Return the (X, Y) coordinate for the center point of the cell that contains the specified text.  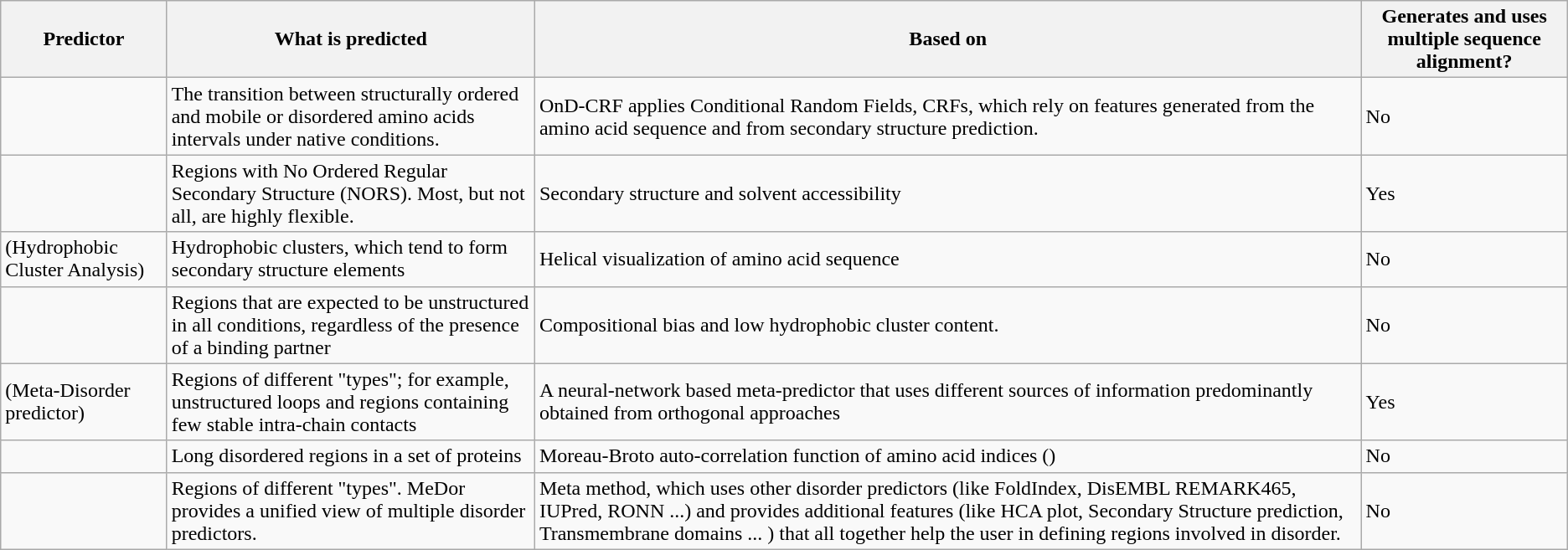
Secondary structure and solvent accessibility (948, 193)
Helical visualization of amino acid sequence (948, 260)
Regions that are expected to be unstructured in all conditions, regardless of the presence of a binding partner (350, 325)
Regions of different "types"; for example, unstructured loops and regions containing few stable intra-chain contacts (350, 402)
(Hydrophobic Cluster Analysis) (84, 260)
(Meta-Disorder predictor) (84, 402)
Compositional bias and low hydrophobic cluster content. (948, 325)
The transition between structurally ordered and mobile or disordered amino acids intervals under native conditions. (350, 116)
Predictor (84, 39)
Regions with No Ordered Regular Secondary Structure (NORS). Most, but not all, are highly flexible. (350, 193)
Generates and uses multiple sequence alignment? (1464, 39)
Based on (948, 39)
Long disordered regions in a set of proteins (350, 456)
Regions of different "types". MeDor provides a unified view of multiple disorder predictors. (350, 511)
A neural-network based meta-predictor that uses different sources of information predominantly obtained from orthogonal approaches (948, 402)
What is predicted (350, 39)
Hydrophobic clusters, which tend to form secondary structure elements (350, 260)
Moreau-Broto auto-correlation function of amino acid indices () (948, 456)
